Determine the [X, Y] coordinate at the center of the cell enclosing the given text.  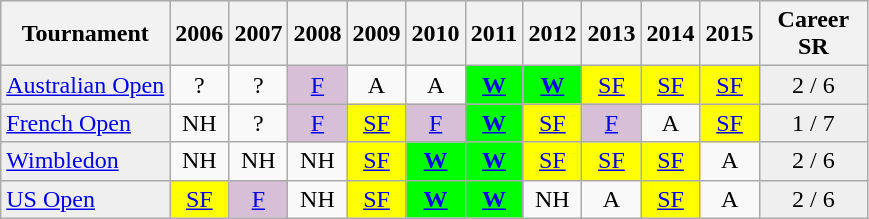
2006 [200, 34]
1 / 7 [814, 123]
Tournament [86, 34]
2013 [612, 34]
Career SR [814, 34]
Australian Open [86, 85]
2009 [376, 34]
2010 [436, 34]
Wimbledon [86, 161]
US Open [86, 199]
French Open [86, 123]
2012 [552, 34]
2011 [494, 34]
2007 [258, 34]
2014 [670, 34]
2008 [318, 34]
2015 [730, 34]
